Output the (x, y) coordinate of the center of the cell containing the given text.  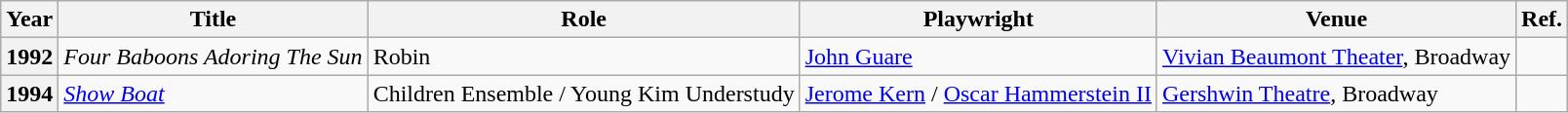
1994 (29, 94)
Gershwin Theatre, Broadway (1336, 94)
Venue (1336, 19)
Role (583, 19)
Year (29, 19)
Title (213, 19)
Ref. (1543, 19)
Playwright (978, 19)
Robin (583, 56)
John Guare (978, 56)
Show Boat (213, 94)
Four Baboons Adoring The Sun (213, 56)
Jerome Kern / Oscar Hammerstein II (978, 94)
1992 (29, 56)
Vivian Beaumont Theater, Broadway (1336, 56)
Children Ensemble / Young Kim Understudy (583, 94)
